Identify which cell holds the provided text, then report its [X, Y] central coordinate. 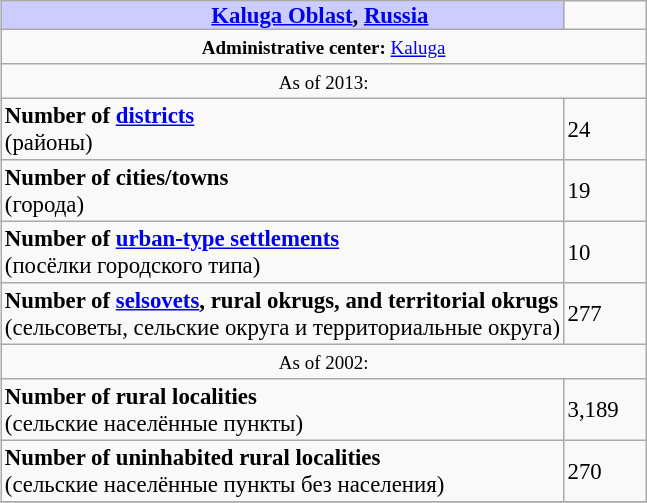
24 [605, 129]
Number of cities/towns(города) [282, 191]
As of 2013: [324, 81]
3,189 [605, 410]
19 [605, 191]
Number of urban-type settlements(посёлки городского типа) [282, 252]
As of 2002: [324, 361]
Kaluga Oblast, Russia [282, 15]
Administrative center: Kaluga [324, 46]
10 [605, 252]
Number of rural localities(сельские населённые пункты) [282, 410]
Number of uninhabited rural localities(сельские населённые пункты без населения) [282, 471]
Number of selsovets, rural okrugs, and territorial okrugs(сельсоветы, сельские округа и территориальные округа) [282, 314]
277 [605, 314]
270 [605, 471]
Number of districts(районы) [282, 129]
